Identify which cell holds the provided text, then report its [x, y] central coordinate. 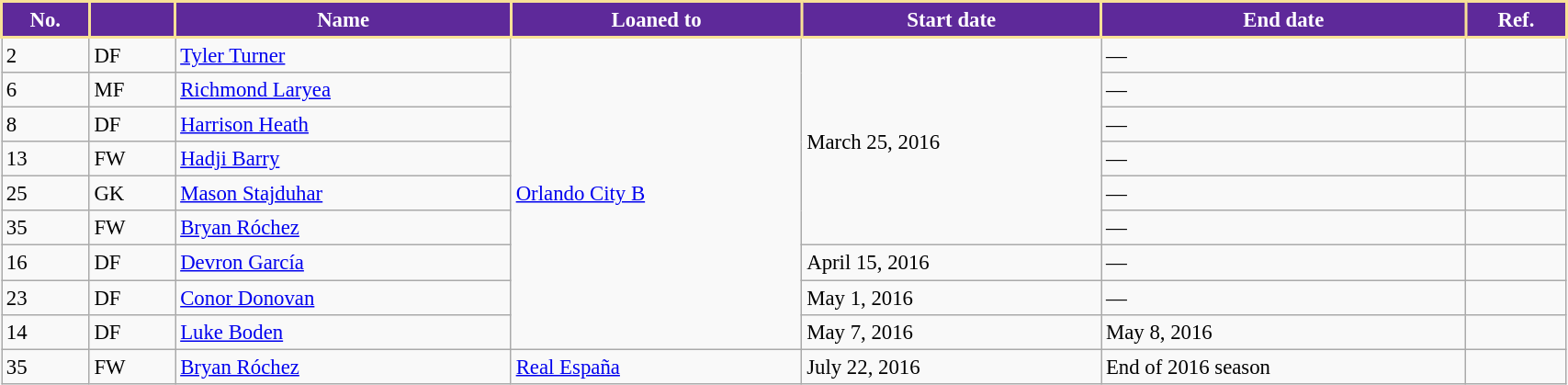
May 1, 2016 [952, 298]
13 [46, 159]
GK [132, 194]
Hadji Barry [344, 159]
Mason Stajduhar [344, 194]
Devron García [344, 263]
End of 2016 season [1284, 367]
Tyler Turner [344, 55]
Richmond Laryea [344, 90]
Luke Boden [344, 332]
6 [46, 90]
25 [46, 194]
Harrison Heath [344, 125]
March 25, 2016 [952, 142]
Conor Donovan [344, 298]
Orlando City B [656, 193]
Real España [656, 367]
14 [46, 332]
16 [46, 263]
April 15, 2016 [952, 263]
8 [46, 125]
May 8, 2016 [1284, 332]
Start date [952, 20]
MF [132, 90]
Loaned to [656, 20]
Ref. [1516, 20]
July 22, 2016 [952, 367]
No. [46, 20]
Name [344, 20]
May 7, 2016 [952, 332]
End date [1284, 20]
2 [46, 55]
23 [46, 298]
